Find where the given text appears and provide that cell's center as (X, Y) coordinate. 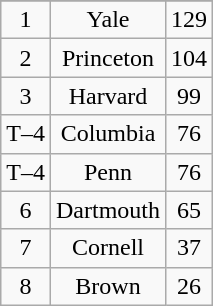
3 (26, 96)
1 (26, 20)
Harvard (108, 96)
104 (190, 58)
Columbia (108, 134)
Brown (108, 286)
Princeton (108, 58)
Yale (108, 20)
26 (190, 286)
129 (190, 20)
8 (26, 286)
Penn (108, 172)
Dartmouth (108, 210)
Cornell (108, 248)
99 (190, 96)
37 (190, 248)
2 (26, 58)
7 (26, 248)
65 (190, 210)
6 (26, 210)
